From the cell containing the given text, extract its center point as [X, Y] coordinate. 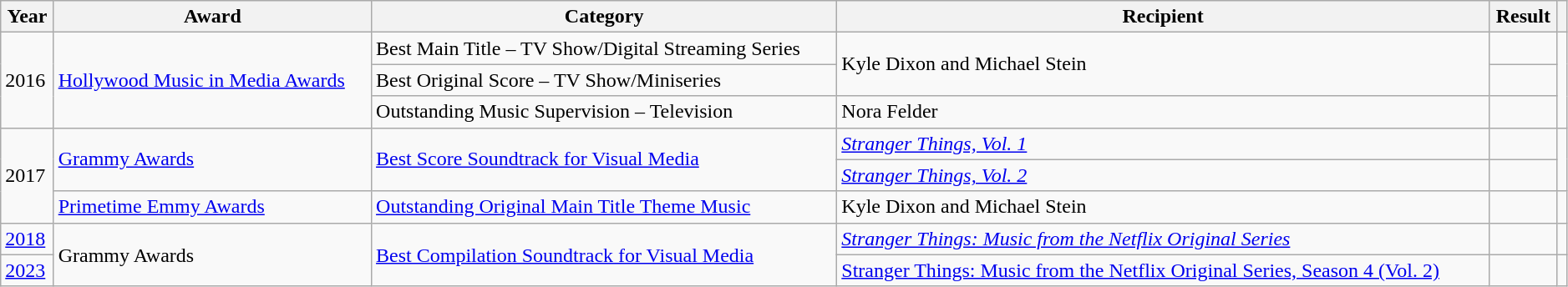
2018 [27, 239]
Primetime Emmy Awards [212, 207]
Year [27, 17]
Best Score Soundtrack for Visual Media [605, 159]
Hollywood Music in Media Awards [212, 80]
Stranger Things, Vol. 1 [1163, 143]
Nora Felder [1163, 112]
2017 [27, 175]
Best Compilation Soundtrack for Visual Media [605, 254]
Recipient [1163, 17]
Stranger Things: Music from the Netflix Original Series [1163, 239]
2016 [27, 80]
Category [605, 17]
Best Original Score – TV Show/Miniseries [605, 80]
Stranger Things, Vol. 2 [1163, 175]
Stranger Things: Music from the Netflix Original Series, Season 4 (Vol. 2) [1163, 270]
Outstanding Original Main Title Theme Music [605, 207]
Best Main Title – TV Show/Digital Streaming Series [605, 48]
Result [1523, 17]
2023 [27, 270]
Outstanding Music Supervision – Television [605, 112]
Award [212, 17]
